For the text-containing cell, return its midpoint in [X, Y] coordinate format. 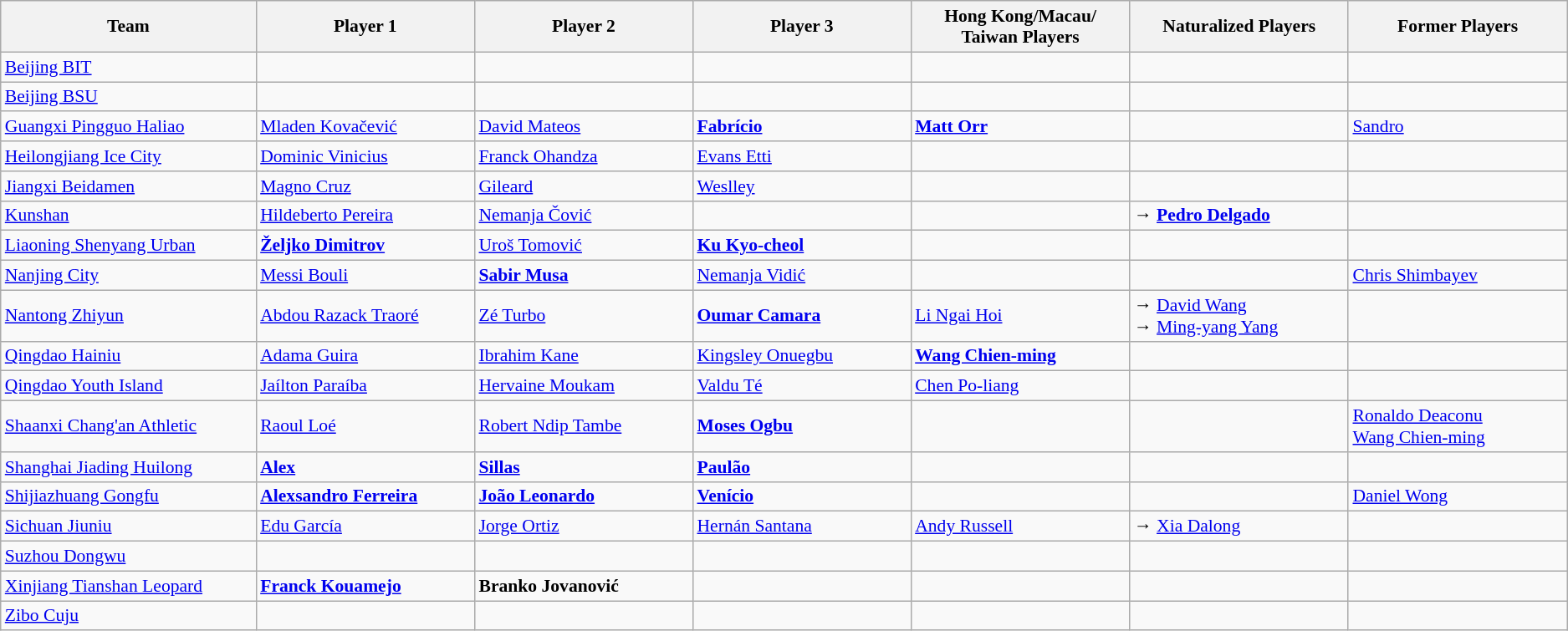
Dominic Vinicius [365, 156]
Weslley [801, 186]
Team [129, 27]
Player 3 [801, 27]
Adama Guira [365, 356]
Raoul Loé [365, 426]
Ronaldo Deaconu Wang Chien-ming [1457, 426]
Qingdao Hainiu [129, 356]
Sabir Musa [584, 276]
Player 1 [365, 27]
Oumar Camara [801, 316]
Jaílton Paraíba [365, 386]
Guangxi Pingguo Haliao [129, 127]
Andy Russell [1020, 527]
Alexsandro Ferreira [365, 496]
Nanjing City [129, 276]
Evans Etti [801, 156]
Ibrahim Kane [584, 356]
Nantong Zhiyun [129, 316]
Valdu Té [801, 386]
Nemanja Čović [584, 216]
Messi Bouli [365, 276]
Jiangxi Beidamen [129, 186]
Mladen Kovačević [365, 127]
Suzhou Dongwu [129, 557]
Franck Ohandza [584, 156]
Uroš Tomović [584, 246]
Xinjiang Tianshan Leopard [129, 586]
Liaoning Shenyang Urban [129, 246]
Kunshan [129, 216]
→ Xia Dalong [1239, 527]
Beijing BIT [129, 67]
Magno Cruz [365, 186]
Fabrício [801, 127]
Former Players [1457, 27]
Paulão [801, 467]
Sandro [1457, 127]
Hong Kong/Macau/Taiwan Players [1020, 27]
Shanghai Jiading Huilong [129, 467]
Player 2 [584, 27]
Chris Shimbayev [1457, 276]
Zibo Cuju [129, 616]
Sillas [584, 467]
Gileard [584, 186]
Jorge Ortiz [584, 527]
Edu García [365, 527]
Zé Turbo [584, 316]
Nemanja Vidić [801, 276]
Shijiazhuang Gongfu [129, 496]
Alex [365, 467]
Hervaine Moukam [584, 386]
Abdou Razack Traoré [365, 316]
Hildeberto Pereira [365, 216]
David Mateos [584, 127]
Željko Dimitrov [365, 246]
Branko Jovanović [584, 586]
Beijing BSU [129, 97]
Qingdao Youth Island [129, 386]
Matt Orr [1020, 127]
→ David Wang→ Ming-yang Yang [1239, 316]
Shaanxi Chang'an Athletic [129, 426]
João Leonardo [584, 496]
Naturalized Players [1239, 27]
→ Pedro Delgado [1239, 216]
Ku Kyo-cheol [801, 246]
Li Ngai Hoi [1020, 316]
Wang Chien-ming [1020, 356]
Kingsley Onuegbu [801, 356]
Venício [801, 496]
Sichuan Jiuniu [129, 527]
Moses Ogbu [801, 426]
Franck Kouamejo [365, 586]
Daniel Wong [1457, 496]
Heilongjiang Ice City [129, 156]
Chen Po-liang [1020, 386]
Robert Ndip Tambe [584, 426]
Hernán Santana [801, 527]
